Determine the [X, Y] coordinate at the center of the cell enclosing the given text.  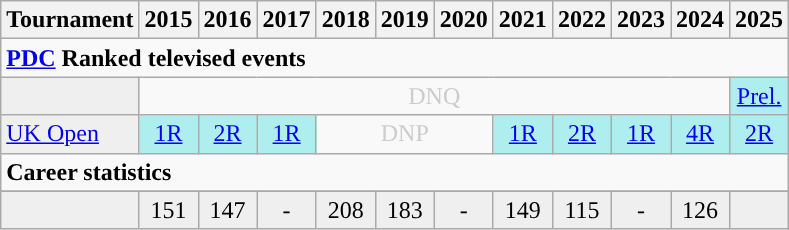
2017 [286, 20]
2016 [228, 20]
147 [228, 210]
151 [168, 210]
2015 [168, 20]
Career statistics [395, 172]
149 [522, 210]
DNP [404, 134]
183 [404, 210]
Tournament [70, 20]
4R [700, 134]
UK Open [70, 134]
2018 [346, 20]
2019 [404, 20]
PDC Ranked televised events [395, 58]
126 [700, 210]
115 [582, 210]
DNQ [434, 96]
2025 [760, 20]
2024 [700, 20]
2023 [640, 20]
2022 [582, 20]
208 [346, 210]
Prel. [760, 96]
2020 [464, 20]
2021 [522, 20]
